Return [x, y] of the center of cell containing provided text 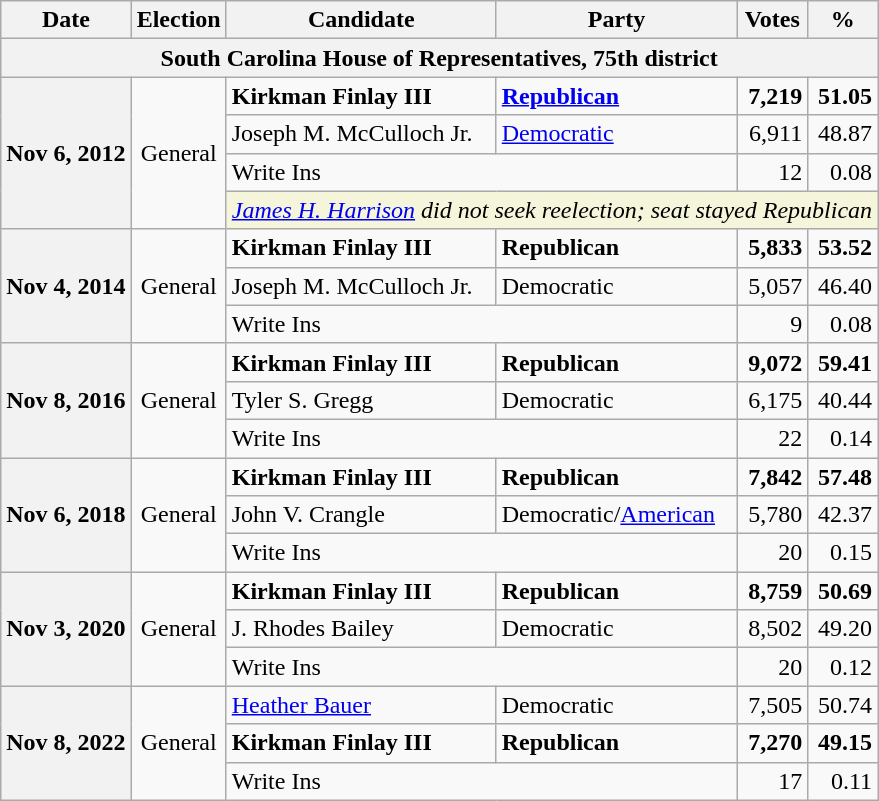
40.44 [843, 400]
5,780 [772, 515]
7,505 [772, 705]
59.41 [843, 362]
0.15 [843, 553]
Party [616, 20]
5,833 [772, 248]
J. Rhodes Bailey [361, 629]
7,270 [772, 743]
James H. Harrison did not seek reelection; seat stayed Republican [552, 210]
Nov 6, 2018 [66, 515]
49.15 [843, 743]
Democratic/American [616, 515]
Tyler S. Gregg [361, 400]
South Carolina House of Representatives, 75th district [440, 58]
Date [66, 20]
42.37 [843, 515]
Nov 8, 2016 [66, 400]
17 [772, 781]
9 [772, 324]
Candidate [361, 20]
7,842 [772, 477]
0.14 [843, 438]
8,502 [772, 629]
22 [772, 438]
53.52 [843, 248]
12 [772, 172]
0.12 [843, 667]
49.20 [843, 629]
48.87 [843, 134]
7,219 [772, 96]
6,911 [772, 134]
8,759 [772, 591]
Nov 8, 2022 [66, 743]
0.11 [843, 781]
50.69 [843, 591]
9,072 [772, 362]
Nov 4, 2014 [66, 286]
Votes [772, 20]
5,057 [772, 286]
50.74 [843, 705]
% [843, 20]
John V. Crangle [361, 515]
6,175 [772, 400]
Election [178, 20]
51.05 [843, 96]
Nov 6, 2012 [66, 153]
Nov 3, 2020 [66, 629]
57.48 [843, 477]
Heather Bauer [361, 705]
46.40 [843, 286]
